From the cell containing the given text, extract its center point as (x, y) coordinate. 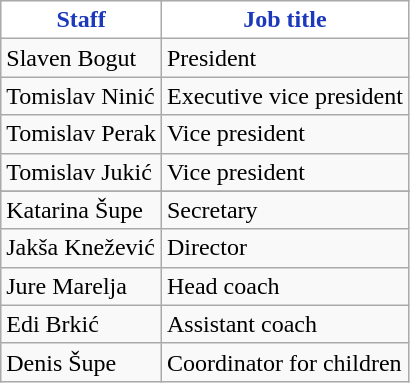
Executive vice president (284, 96)
Slaven Bogut (82, 58)
Job title (284, 20)
Jakša Knežević (82, 248)
Edi Brkić (82, 324)
Assistant coach (284, 324)
Staff (82, 20)
Coordinator for children (284, 362)
Katarina Šupe (82, 210)
Head coach (284, 286)
Secretary (284, 210)
Denis Šupe (82, 362)
Director (284, 248)
Jure Marelja (82, 286)
Tomislav Perak (82, 134)
Tomislav Jukić (82, 172)
Tomislav Ninić (82, 96)
President (284, 58)
